Locate the cell with the specified text and output its (x, y) center coordinate. 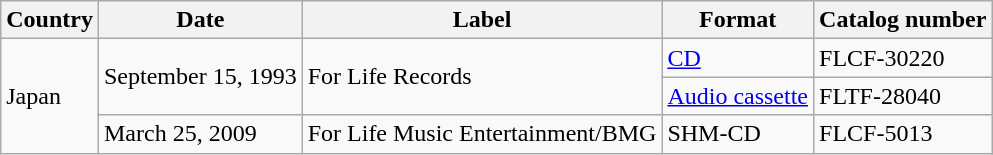
Format (738, 20)
SHM-CD (738, 134)
FLCF-5013 (903, 134)
Date (200, 20)
Japan (50, 96)
Label (482, 20)
Catalog number (903, 20)
FLTF-28040 (903, 96)
For Life Music Entertainment/BMG (482, 134)
March 25, 2009 (200, 134)
For Life Records (482, 77)
CD (738, 58)
FLCF-30220 (903, 58)
September 15, 1993 (200, 77)
Country (50, 20)
Audio cassette (738, 96)
